Capture the cell that displays the provided text and extract its (X, Y) central coordinate. 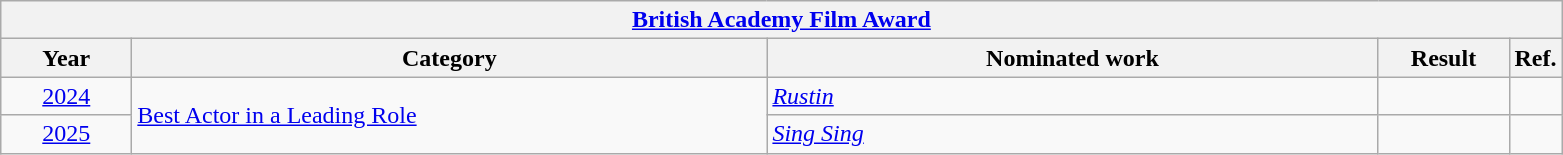
Ref. (1536, 58)
Sing Sing (1072, 134)
Best Actor in a Leading Role (450, 115)
Result (1444, 58)
Year (66, 58)
2025 (66, 134)
British Academy Film Award (782, 20)
Rustin (1072, 96)
Nominated work (1072, 58)
2024 (66, 96)
Category (450, 58)
